Extract the (X, Y) coordinate from the center of the cell holding the provided text.  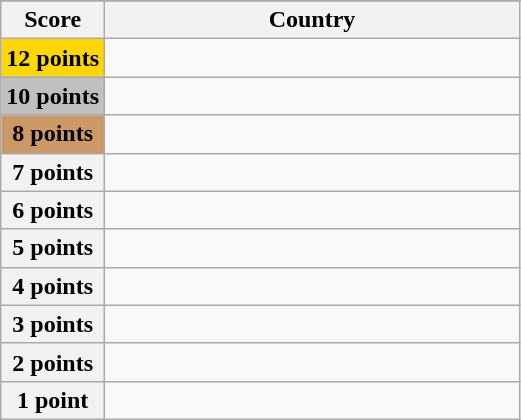
8 points (53, 134)
7 points (53, 172)
Country (312, 20)
3 points (53, 324)
1 point (53, 400)
10 points (53, 96)
5 points (53, 248)
6 points (53, 210)
12 points (53, 58)
2 points (53, 362)
Score (53, 20)
4 points (53, 286)
